Locate the cell with the specified text and output its [x, y] center coordinate. 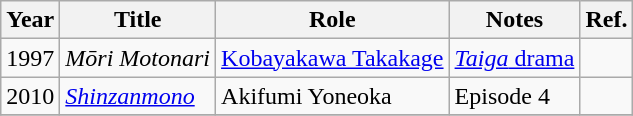
Year [30, 20]
Kobayakawa Takakage [333, 58]
Akifumi Yoneoka [333, 96]
Title [138, 20]
Ref. [606, 20]
1997 [30, 58]
Taiga drama [514, 58]
Notes [514, 20]
Shinzanmono [138, 96]
Mōri Motonari [138, 58]
Role [333, 20]
2010 [30, 96]
Episode 4 [514, 96]
